Find where the given text appears and provide that cell's center as [x, y] coordinate. 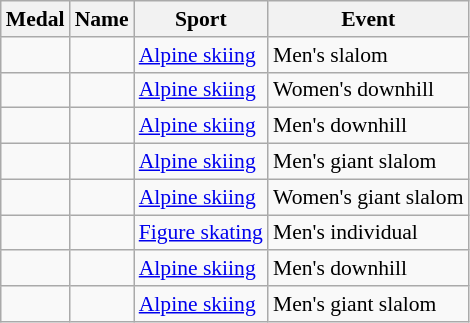
Women's downhill [368, 90]
Women's giant slalom [368, 197]
Name [102, 19]
Event [368, 19]
Men's individual [368, 233]
Figure skating [201, 233]
Medal [36, 19]
Sport [201, 19]
Men's slalom [368, 55]
